Locate the cell with the specified text and output its [x, y] center coordinate. 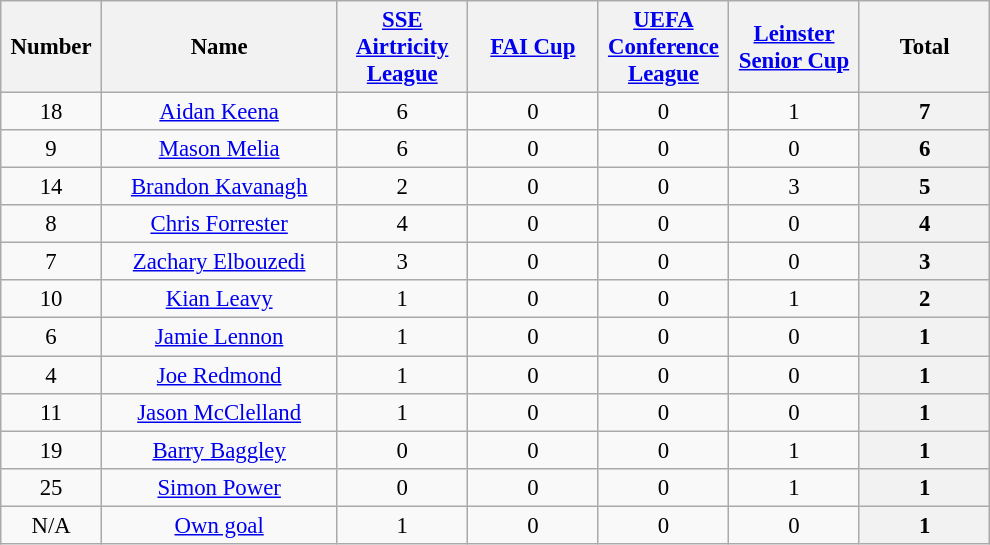
Joe Redmond [219, 375]
Kian Leavy [219, 299]
FAI Cup [534, 47]
5 [924, 187]
Barry Baggley [219, 450]
Total [924, 47]
Leinster Senior Cup [794, 47]
Number [52, 47]
18 [52, 112]
Aidan Keena [219, 112]
UEFA Conference League [664, 47]
8 [52, 224]
Name [219, 47]
10 [52, 299]
Jason McClelland [219, 412]
Simon Power [219, 487]
Own goal [219, 525]
19 [52, 450]
Brandon Kavanagh [219, 187]
Jamie Lennon [219, 337]
11 [52, 412]
N/A [52, 525]
9 [52, 149]
25 [52, 487]
Chris Forrester [219, 224]
SSE Airtricity League [402, 47]
Zachary Elbouzedi [219, 262]
14 [52, 187]
Mason Melia [219, 149]
